Return the [x, y] coordinate for the center point of the cell that contains the specified text.  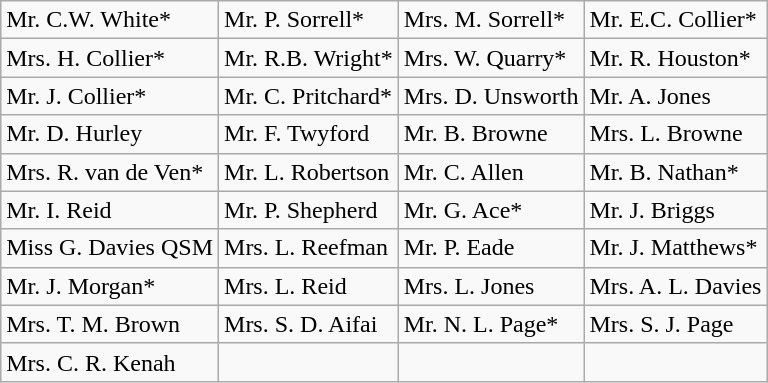
Mrs. W. Quarry* [491, 58]
Mr. G. Ace* [491, 210]
Mr. C.W. White* [110, 20]
Mr. P. Sorrell* [309, 20]
Mr. R. Houston* [676, 58]
Mr. P. Eade [491, 248]
Mr. N. L. Page* [491, 324]
Mr. J. Morgan* [110, 286]
Mr. C. Pritchard* [309, 96]
Mrs. D. Unsworth [491, 96]
Mrs. S. J. Page [676, 324]
Mrs. C. R. Kenah [110, 362]
Mr. J. Matthews* [676, 248]
Mr. R.B. Wright* [309, 58]
Mr. L. Robertson [309, 172]
Mrs. L. Jones [491, 286]
Miss G. Davies QSM [110, 248]
Mrs. T. M. Brown [110, 324]
Mr. I. Reid [110, 210]
Mr. F. Twyford [309, 134]
Mr. B. Nathan* [676, 172]
Mr. A. Jones [676, 96]
Mrs. R. van de Ven* [110, 172]
Mr. E.C. Collier* [676, 20]
Mr. B. Browne [491, 134]
Mrs. L. Browne [676, 134]
Mrs. A. L. Davies [676, 286]
Mrs. L. Reid [309, 286]
Mr. P. Shepherd [309, 210]
Mrs. M. Sorrell* [491, 20]
Mrs. H. Collier* [110, 58]
Mr. D. Hurley [110, 134]
Mr. C. Allen [491, 172]
Mrs. L. Reefman [309, 248]
Mr. J. Briggs [676, 210]
Mr. J. Collier* [110, 96]
Mrs. S. D. Aifai [309, 324]
